Provide the [x, y] coordinate of the cell's center where the given text is located.  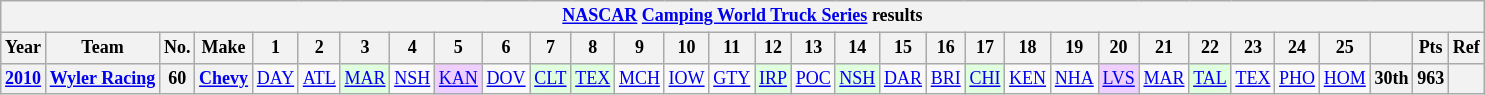
7 [550, 48]
MCH [640, 78]
14 [858, 48]
IRP [774, 78]
5 [459, 48]
24 [1298, 48]
10 [686, 48]
DAR [904, 78]
NHA [1074, 78]
POC [813, 78]
60 [178, 78]
CLT [550, 78]
TAL [1210, 78]
IOW [686, 78]
DAY [275, 78]
963 [1431, 78]
NASCAR Camping World Truck Series results [742, 16]
16 [946, 48]
13 [813, 48]
9 [640, 48]
Ref [1466, 48]
4 [412, 48]
18 [1028, 48]
30th [1392, 78]
Year [24, 48]
20 [1118, 48]
19 [1074, 48]
25 [1344, 48]
KAN [459, 78]
21 [1164, 48]
CHI [985, 78]
ATL [319, 78]
3 [365, 48]
22 [1210, 48]
LVS [1118, 78]
2 [319, 48]
15 [904, 48]
DOV [506, 78]
6 [506, 48]
PHO [1298, 78]
2010 [24, 78]
1 [275, 48]
17 [985, 48]
Team [102, 48]
GTY [732, 78]
12 [774, 48]
Pts [1431, 48]
11 [732, 48]
8 [593, 48]
Chevy [224, 78]
No. [178, 48]
BRI [946, 78]
KEN [1028, 78]
Make [224, 48]
HOM [1344, 78]
Wyler Racing [102, 78]
23 [1253, 48]
